Find where the given text appears and provide that cell's center as (x, y) coordinate. 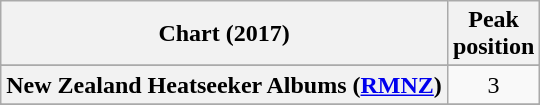
Chart (2017) (224, 34)
New Zealand Heatseeker Albums (RMNZ) (224, 85)
3 (493, 85)
Peak position (493, 34)
